Pinpoint the cell where the given text exists, returning its [X, Y] midpoint coordinate. 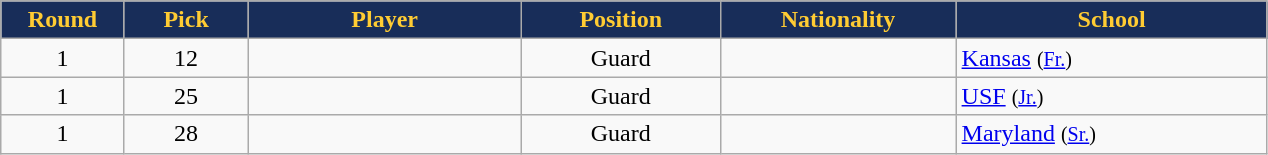
Maryland (Sr.) [1112, 134]
Position [620, 20]
Pick [186, 20]
28 [186, 134]
25 [186, 96]
Player [385, 20]
Nationality [838, 20]
USF (Jr.) [1112, 96]
Kansas (Fr.) [1112, 58]
School [1112, 20]
Round [63, 20]
12 [186, 58]
